Search for the cell housing the specified text and yield its [x, y] center coordinate. 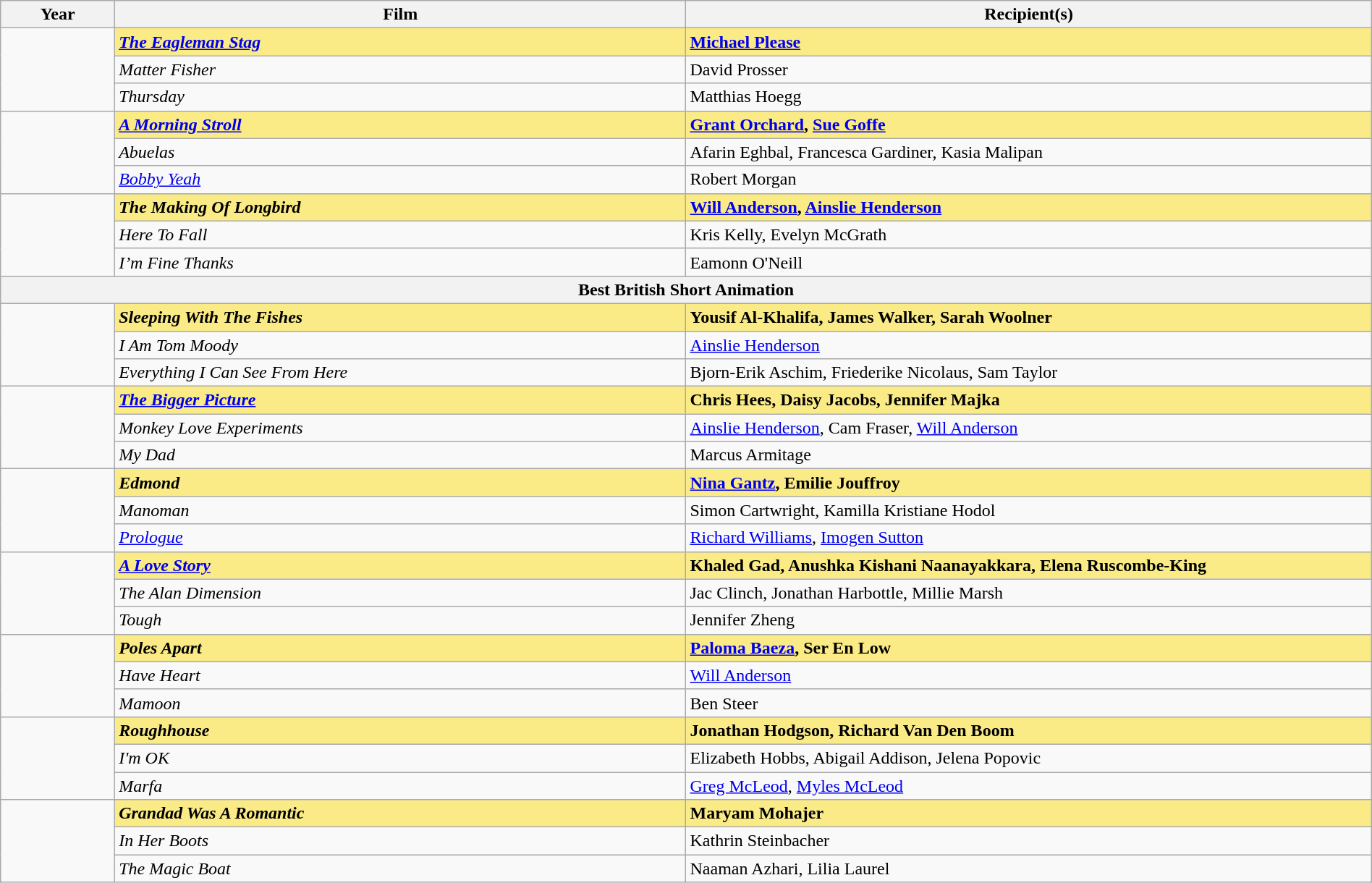
Here To Fall [401, 235]
Mamoon [401, 703]
The Alan Dimension [401, 593]
Michael Please [1029, 42]
Greg McLeod, Myles McLeod [1029, 785]
Paloma Baeza, Ser En Low [1029, 648]
Jennifer Zheng [1029, 620]
Matter Fisher [401, 69]
Marfa [401, 785]
Film [401, 14]
Elizabeth Hobbs, Abigail Addison, Jelena Popovic [1029, 758]
Yousif Al-Khalifa, James Walker, Sarah Woolner [1029, 317]
Ainslie Henderson, Cam Fraser, Will Anderson [1029, 428]
Abuelas [401, 152]
Prologue [401, 538]
Year [58, 14]
I Am Tom Moody [401, 345]
Kathrin Steinbacher [1029, 841]
Matthias Hoegg [1029, 97]
Have Heart [401, 675]
The Making Of Longbird [401, 207]
Robert Morgan [1029, 179]
A Morning Stroll [401, 124]
Jonathan Hodgson, Richard Van Den Boom [1029, 730]
I’m Fine Thanks [401, 262]
Sleeping With The Fishes [401, 317]
Kris Kelly, Evelyn McGrath [1029, 235]
Edmond [401, 483]
Maryam Mohajer [1029, 814]
Poles Apart [401, 648]
In Her Boots [401, 841]
Nina Gantz, Emilie Jouffroy [1029, 483]
Grandad Was A Romantic [401, 814]
Richard Williams, Imogen Sutton [1029, 538]
Bjorn-Erik Aschim, Friederike Nicolaus, Sam Taylor [1029, 373]
Eamonn O'Neill [1029, 262]
Simon Cartwright, Kamilla Kristiane Hodol [1029, 510]
A Love Story [401, 565]
Marcus Armitage [1029, 455]
Naaman Azhari, Lilia Laurel [1029, 869]
The Bigger Picture [401, 400]
Thursday [401, 97]
Jac Clinch, Jonathan Harbottle, Millie Marsh [1029, 593]
Bobby Yeah [401, 179]
Grant Orchard, Sue Goffe [1029, 124]
Monkey Love Experiments [401, 428]
Roughhouse [401, 730]
Ainslie Henderson [1029, 345]
Ben Steer [1029, 703]
Will Anderson, Ainslie Henderson [1029, 207]
Chris Hees, Daisy Jacobs, Jennifer Majka [1029, 400]
The Magic Boat [401, 869]
Best British Short Animation [686, 290]
I'm OK [401, 758]
My Dad [401, 455]
Everything I Can See From Here [401, 373]
Afarin Eghbal, Francesca Gardiner, Kasia Malipan [1029, 152]
Will Anderson [1029, 675]
David Prosser [1029, 69]
Manoman [401, 510]
Khaled Gad, Anushka Kishani Naanayakkara, Elena Ruscombe-King [1029, 565]
Recipient(s) [1029, 14]
Tough [401, 620]
The Eagleman Stag [401, 42]
